Identify which cell holds the provided text, then report its [x, y] central coordinate. 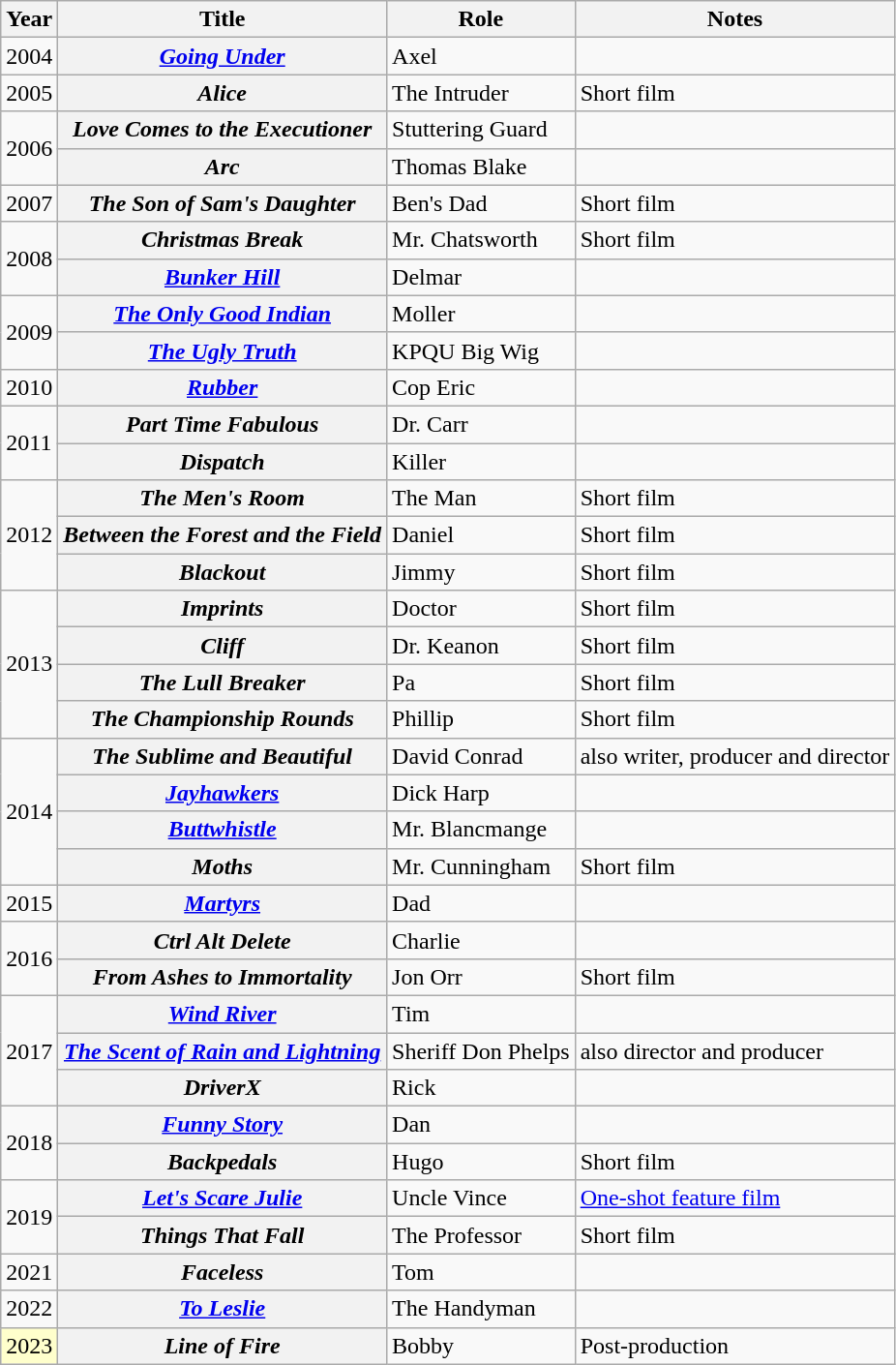
Funny Story [223, 1125]
2008 [29, 258]
Line of Fire [223, 1346]
Jayhawkers [223, 793]
2010 [29, 387]
Cliff [223, 646]
The Son of Sam's Daughter [223, 203]
Tom [482, 1272]
Love Comes to the Executioner [223, 130]
Dispatch [223, 462]
Notes [735, 19]
Martyrs [223, 903]
Cop Eric [482, 387]
The Lull Breaker [223, 682]
Pa [482, 682]
Part Time Fabulous [223, 424]
2014 [29, 811]
Uncle Vince [482, 1198]
Delmar [482, 277]
One-shot feature film [735, 1198]
2007 [29, 203]
The Ugly Truth [223, 350]
KPQU Big Wig [482, 350]
Year [29, 19]
Doctor [482, 609]
Post-production [735, 1346]
Dan [482, 1125]
Bunker Hill [223, 277]
Ben's Dad [482, 203]
Buttwhistle [223, 830]
2017 [29, 1050]
2011 [29, 442]
Ctrl Alt Delete [223, 940]
DriverX [223, 1088]
Moths [223, 866]
Thomas Blake [482, 167]
Jimmy [482, 572]
2018 [29, 1143]
Charlie [482, 940]
Moller [482, 314]
also director and producer [735, 1050]
2022 [29, 1309]
Wind River [223, 1014]
Dr. Keanon [482, 646]
Bobby [482, 1346]
The Professor [482, 1235]
Between the Forest and the Field [223, 535]
Role [482, 19]
Jon Orr [482, 977]
Tim [482, 1014]
2005 [29, 93]
The Sublime and Beautiful [223, 756]
Arc [223, 167]
Title [223, 19]
Backpedals [223, 1162]
To Leslie [223, 1309]
The Man [482, 499]
The Handyman [482, 1309]
2006 [29, 148]
From Ashes to Immortality [223, 977]
Stuttering Guard [482, 130]
Mr. Blancmange [482, 830]
The Scent of Rain and Lightning [223, 1050]
2015 [29, 903]
The Championship Rounds [223, 719]
Faceless [223, 1272]
2012 [29, 535]
Dad [482, 903]
Phillip [482, 719]
Hugo [482, 1162]
2009 [29, 332]
Mr. Cunningham [482, 866]
2016 [29, 958]
Axel [482, 56]
Dick Harp [482, 793]
Christmas Break [223, 240]
Rubber [223, 387]
Blackout [223, 572]
David Conrad [482, 756]
2019 [29, 1217]
Dr. Carr [482, 424]
2013 [29, 664]
The Men's Room [223, 499]
2004 [29, 56]
The Only Good Indian [223, 314]
Rick [482, 1088]
Imprints [223, 609]
Mr. Chatsworth [482, 240]
2023 [29, 1346]
2021 [29, 1272]
Daniel [482, 535]
Things That Fall [223, 1235]
Alice [223, 93]
The Intruder [482, 93]
Let's Scare Julie [223, 1198]
also writer, producer and director [735, 756]
Sheriff Don Phelps [482, 1050]
Killer [482, 462]
Going Under [223, 56]
